Identify which cell holds the provided text, then report its [x, y] central coordinate. 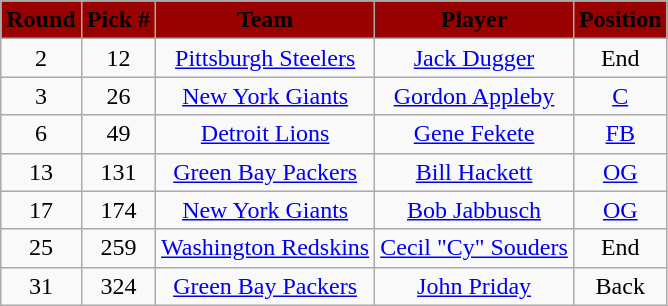
174 [118, 210]
Back [620, 286]
259 [118, 248]
Detroit Lions [266, 134]
Pick # [118, 20]
31 [41, 286]
Jack Dugger [474, 58]
Round [41, 20]
Bob Jabbusch [474, 210]
Player [474, 20]
Bill Hackett [474, 172]
324 [118, 286]
John Priday [474, 286]
49 [118, 134]
13 [41, 172]
Gene Fekete [474, 134]
17 [41, 210]
2 [41, 58]
FB [620, 134]
12 [118, 58]
6 [41, 134]
Washington Redskins [266, 248]
C [620, 96]
131 [118, 172]
3 [41, 96]
Pittsburgh Steelers [266, 58]
Team [266, 20]
Gordon Appleby [474, 96]
Cecil "Cy" Souders [474, 248]
Position [620, 20]
26 [118, 96]
25 [41, 248]
